Identify which cell holds the provided text, then report its (x, y) central coordinate. 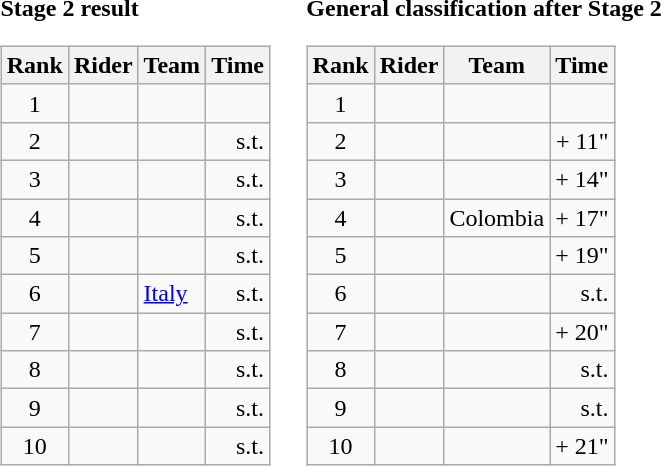
+ 11" (582, 141)
Colombia (497, 217)
+ 21" (582, 446)
Italy (172, 294)
+ 14" (582, 179)
+ 20" (582, 332)
+ 19" (582, 256)
+ 17" (582, 217)
